Return (X, Y) of the center of cell containing provided text 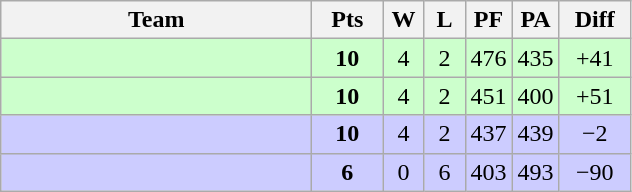
Team (156, 20)
−2 (594, 134)
+51 (594, 96)
Pts (348, 20)
403 (488, 172)
476 (488, 58)
451 (488, 96)
W (404, 20)
437 (488, 134)
493 (536, 172)
0 (404, 172)
Diff (594, 20)
439 (536, 134)
PF (488, 20)
+41 (594, 58)
400 (536, 96)
PA (536, 20)
435 (536, 58)
−90 (594, 172)
L (444, 20)
